Pinpoint the cell where the given text exists, returning its (X, Y) midpoint coordinate. 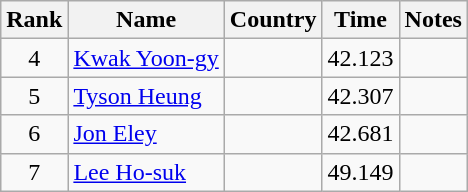
Tyson Heung (146, 96)
Notes (433, 20)
49.149 (360, 172)
Rank (34, 20)
7 (34, 172)
5 (34, 96)
Kwak Yoon-gy (146, 58)
42.307 (360, 96)
42.681 (360, 134)
Jon Eley (146, 134)
6 (34, 134)
42.123 (360, 58)
Lee Ho-suk (146, 172)
Name (146, 20)
Country (273, 20)
4 (34, 58)
Time (360, 20)
